Output the [x, y] coordinate of the center of the cell containing the given text.  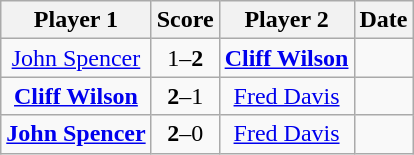
2–0 [185, 134]
Player 1 [76, 20]
2–1 [185, 96]
Score [185, 20]
1–2 [185, 58]
Player 2 [286, 20]
Date [384, 20]
